Detect which cell encompasses the target text, then output its [x, y] center coordinate. 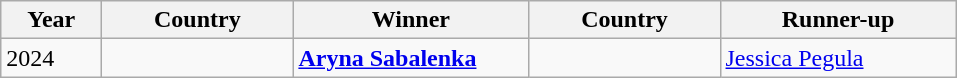
Aryna Sabalenka [411, 58]
Year [52, 20]
Runner-up [838, 20]
2024 [52, 58]
Winner [411, 20]
Jessica Pegula [838, 58]
